Search for the cell housing the specified text and yield its (x, y) center coordinate. 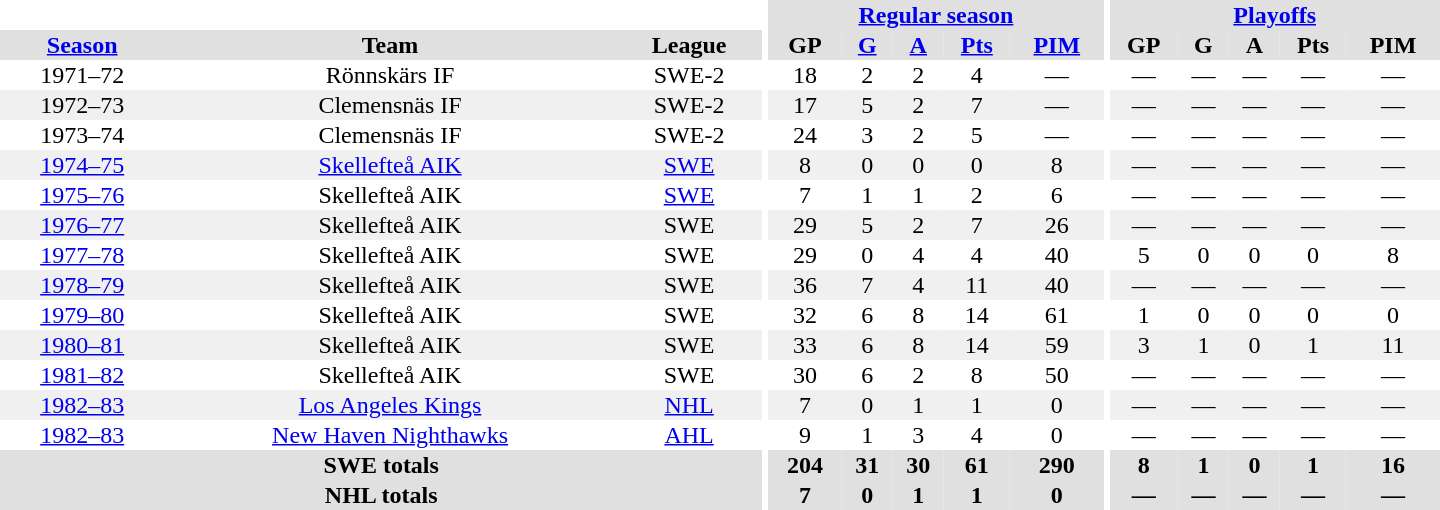
Playoffs (1274, 15)
9 (805, 435)
Regular season (936, 15)
1977–78 (82, 255)
1973–74 (82, 135)
Season (82, 45)
League (690, 45)
1979–80 (82, 315)
1975–76 (82, 195)
NHL (690, 405)
1978–79 (82, 285)
31 (868, 465)
Team (390, 45)
1972–73 (82, 105)
Rönnskärs IF (390, 75)
NHL totals (381, 495)
Los Angeles Kings (390, 405)
24 (805, 135)
204 (805, 465)
26 (1057, 225)
50 (1057, 375)
1974–75 (82, 165)
16 (1393, 465)
AHL (690, 435)
17 (805, 105)
1971–72 (82, 75)
18 (805, 75)
36 (805, 285)
1980–81 (82, 345)
33 (805, 345)
1976–77 (82, 225)
59 (1057, 345)
290 (1057, 465)
1981–82 (82, 375)
New Haven Nighthawks (390, 435)
32 (805, 315)
SWE totals (381, 465)
